Determine the (x, y) coordinate at the center of the cell enclosing the given text.  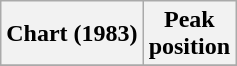
Peakposition (189, 34)
Chart (1983) (72, 34)
